Search for the cell housing the specified text and yield its [x, y] center coordinate. 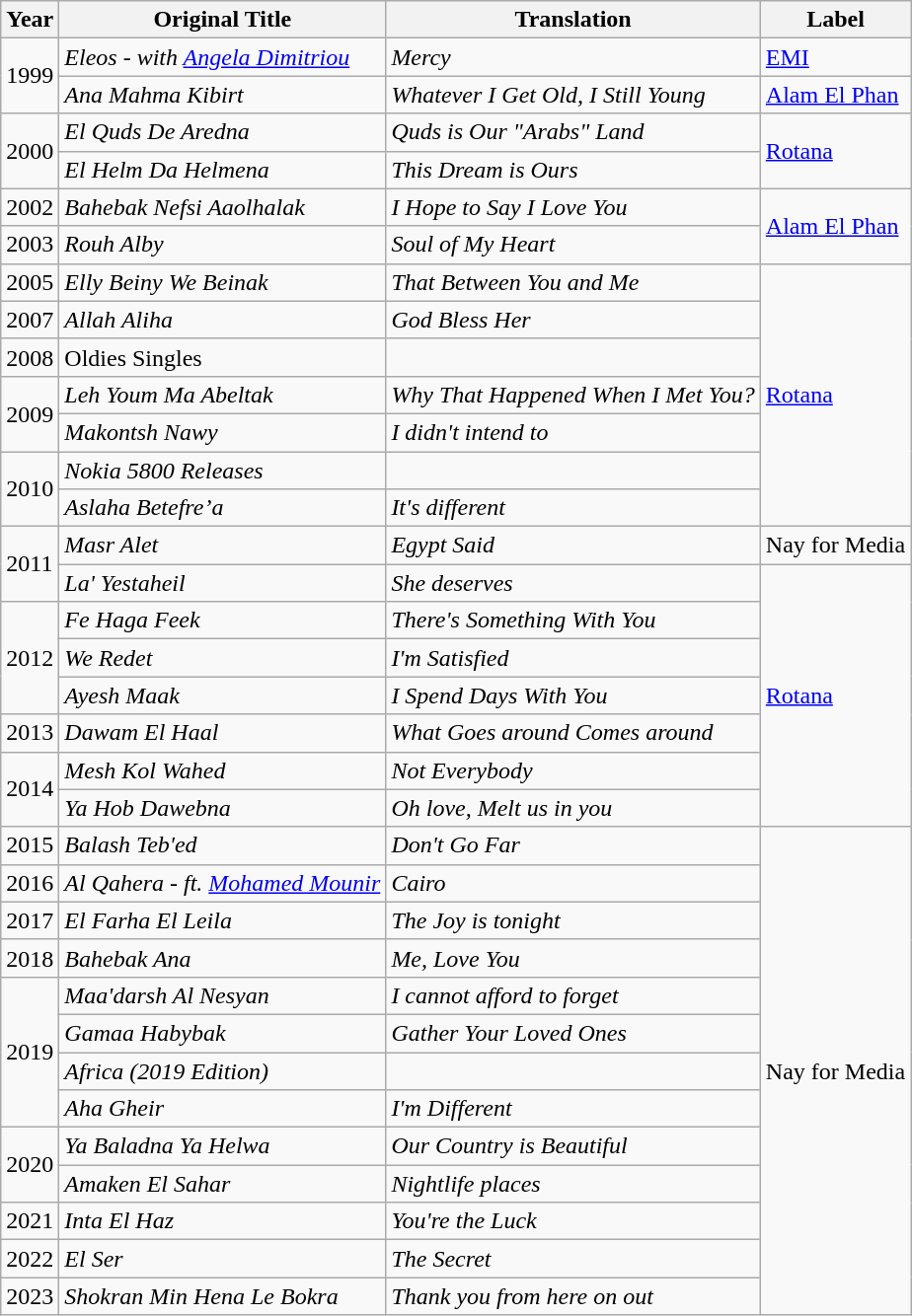
Rouh Alby [223, 245]
Label [835, 20]
Ya Baladna Ya Helwa [223, 1146]
Year [30, 20]
El Farha El Leila [223, 920]
Ana Mahma Kibirt [223, 95]
Elly Beiny We Beinak [223, 282]
2022 [30, 1259]
2000 [30, 151]
Mercy [572, 57]
Balash Teb'ed [223, 845]
2013 [30, 733]
God Bless Her [572, 320]
Original Title [223, 20]
Bahebak Ana [223, 958]
There's Something With You [572, 621]
Eleos - with Angela Dimitriou [223, 57]
Leh Youm Ma Abeltak [223, 395]
I Spend Days With You [572, 695]
Nightlife places [572, 1184]
I'm Satisfied [572, 658]
Nokia 5800 Releases [223, 471]
Ya Hob Dawebna [223, 808]
The Joy is tonight [572, 920]
Why That Happened When I Met You? [572, 395]
2023 [30, 1296]
EMI [835, 57]
Thank you from here on out [572, 1296]
Maa'darsh Al Nesyan [223, 995]
I'm Different [572, 1109]
2010 [30, 489]
2016 [30, 883]
2018 [30, 958]
Oh love, Melt us in you [572, 808]
We Redet [223, 658]
2011 [30, 564]
Aha Gheir [223, 1109]
Africa (2019 Edition) [223, 1070]
Mesh Kol Wahed [223, 770]
Whatever I Get Old, I Still Young [572, 95]
Dawam El Haal [223, 733]
2019 [30, 1052]
Aslaha Betefre’a [223, 508]
Our Country is Beautiful [572, 1146]
Quds is Our "Arabs" Land [572, 132]
Don't Go Far [572, 845]
Ayesh Maak [223, 695]
I didn't intend to [572, 432]
Not Everybody [572, 770]
Al Qahera - ft. Mohamed Mounir [223, 883]
Gamaa Habybak [223, 1033]
You're the Luck [572, 1221]
2008 [30, 357]
2014 [30, 789]
El Helm Da Helmena [223, 170]
2012 [30, 658]
Fe Haga Feek [223, 621]
Me, Love You [572, 958]
I cannot afford to forget [572, 995]
Makontsh Nawy [223, 432]
Egypt Said [572, 546]
2015 [30, 845]
What Goes around Comes around [572, 733]
This Dream is Ours [572, 170]
Cairo [572, 883]
La' Yestaheil [223, 583]
1999 [30, 76]
Amaken El Sahar [223, 1184]
That Between You and Me [572, 282]
Translation [572, 20]
I Hope to Say I Love You [572, 207]
Gather Your Loved Ones [572, 1033]
She deserves [572, 583]
Masr Alet [223, 546]
2017 [30, 920]
2020 [30, 1165]
Oldies Singles [223, 357]
Bahebak Nefsi Aaolhalak [223, 207]
El Quds De Aredna [223, 132]
It's different [572, 508]
2003 [30, 245]
Allah Aliha [223, 320]
2009 [30, 413]
Shokran Min Hena Le Bokra [223, 1296]
2005 [30, 282]
2021 [30, 1221]
Soul of My Heart [572, 245]
El Ser [223, 1259]
2007 [30, 320]
The Secret [572, 1259]
2002 [30, 207]
Inta El Haz [223, 1221]
